Determine the (x, y) coordinate at the center of the cell enclosing the given text.  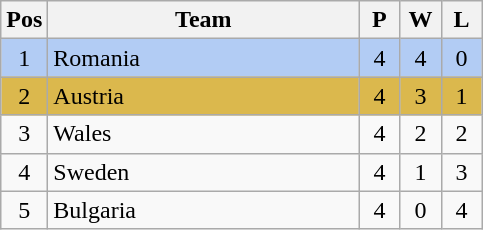
W (420, 20)
P (380, 20)
L (462, 20)
Team (204, 20)
Bulgaria (204, 210)
5 (24, 210)
Pos (24, 20)
Sweden (204, 172)
Romania (204, 58)
Austria (204, 96)
Wales (204, 134)
